Return (X, Y) of the center of cell containing provided text 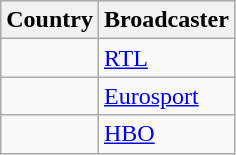
Broadcaster (166, 20)
Eurosport (166, 96)
HBO (166, 134)
RTL (166, 58)
Country (50, 20)
